Capture the cell that displays the provided text and extract its (x, y) central coordinate. 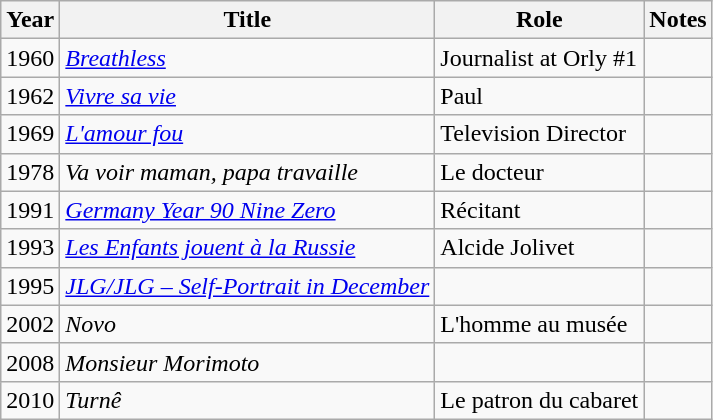
1993 (30, 248)
Title (248, 20)
Year (30, 20)
Alcide Jolivet (540, 248)
Les Enfants jouent à la Russie (248, 248)
Breathless (248, 58)
Notes (678, 20)
Vivre sa vie (248, 96)
1960 (30, 58)
Paul (540, 96)
Role (540, 20)
Novo (248, 324)
2002 (30, 324)
Journalist at Orly #1 (540, 58)
1962 (30, 96)
Va voir maman, papa travaille (248, 172)
1969 (30, 134)
JLG/JLG – Self-Portrait in December (248, 286)
Turnê (248, 400)
L'homme au musée (540, 324)
2008 (30, 362)
2010 (30, 400)
1991 (30, 210)
Germany Year 90 Nine Zero (248, 210)
L'amour fou (248, 134)
1995 (30, 286)
Le patron du cabaret (540, 400)
Récitant (540, 210)
Monsieur Morimoto (248, 362)
Television Director (540, 134)
1978 (30, 172)
Le docteur (540, 172)
